Output the (x, y) coordinate of the center of the cell containing the given text.  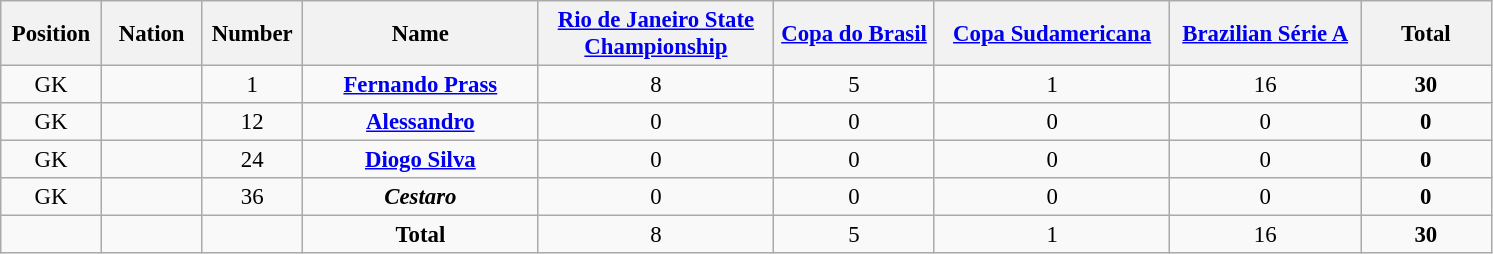
Copa Sudamericana (1052, 34)
36 (252, 197)
Nation (152, 34)
12 (252, 122)
Alessandro (421, 122)
Name (421, 34)
Number (252, 34)
Brazilian Série A (1266, 34)
24 (252, 160)
Cestaro (421, 197)
Rio de Janeiro State Championship (656, 34)
Fernando Prass (421, 85)
Diogo Silva (421, 160)
Copa do Brasil (854, 34)
Position (52, 34)
